Provide the [X, Y] coordinate of the cell's center where the given text is located.  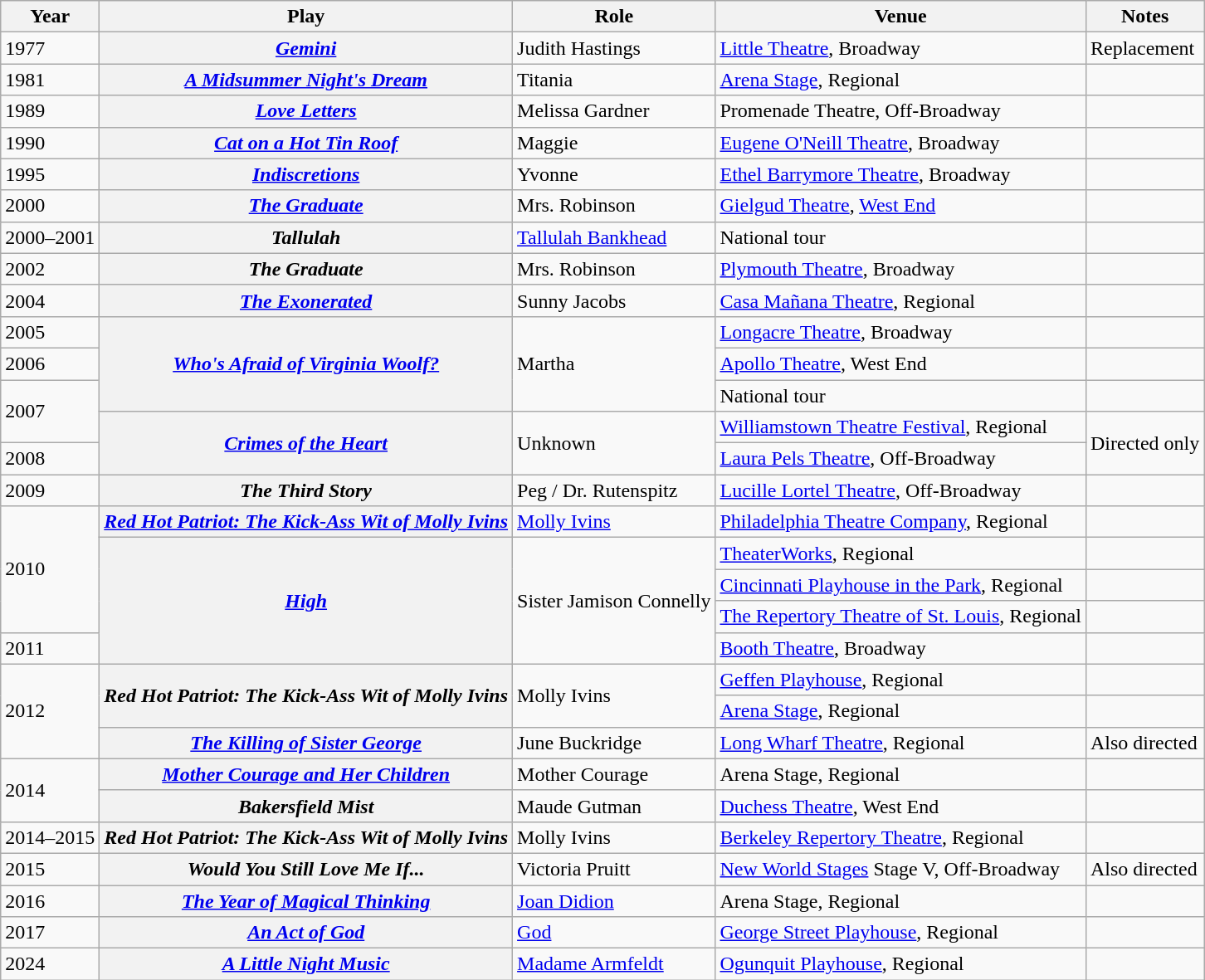
Year [50, 17]
Bakersfield Mist [306, 806]
Booth Theatre, Broadway [901, 648]
Replacement [1144, 48]
Madame Armfeldt [614, 964]
1977 [50, 48]
Titania [614, 80]
Would You Still Love Me If... [306, 869]
2015 [50, 869]
The Killing of Sister George [306, 743]
Longacre Theatre, Broadway [901, 332]
Gemini [306, 48]
Love Letters [306, 111]
Notes [1144, 17]
An Act of God [306, 933]
Joan Didion [614, 900]
A Little Night Music [306, 964]
1995 [50, 174]
Directed only [1144, 443]
Melissa Gardner [614, 111]
1989 [50, 111]
Ogunquit Playhouse, Regional [901, 964]
Philadelphia Theatre Company, Regional [901, 522]
Ethel Barrymore Theatre, Broadway [901, 174]
The Third Story [306, 490]
Crimes of the Heart [306, 443]
George Street Playhouse, Regional [901, 933]
Martha [614, 363]
Lucille Lortel Theatre, Off-Broadway [901, 490]
Promenade Theatre, Off-Broadway [901, 111]
Duchess Theatre, West End [901, 806]
Cat on a Hot Tin Roof [306, 143]
New World Stages Stage V, Off-Broadway [901, 869]
2002 [50, 269]
2007 [50, 412]
Peg / Dr. Rutenspitz [614, 490]
Role [614, 17]
Maggie [614, 143]
Sister Jamison Connelly [614, 601]
The Year of Magical Thinking [306, 900]
2009 [50, 490]
Tallulah Bankhead [614, 237]
2004 [50, 300]
Maude Gutman [614, 806]
A Midsummer Night's Dream [306, 80]
Judith Hastings [614, 48]
The Exonerated [306, 300]
The Repertory Theatre of St. Louis, Regional [901, 617]
Berkeley Repertory Theatre, Regional [901, 837]
Apollo Theatre, West End [901, 363]
Who's Afraid of Virginia Woolf? [306, 363]
God [614, 933]
Little Theatre, Broadway [901, 48]
Casa Mañana Theatre, Regional [901, 300]
2005 [50, 332]
Indiscretions [306, 174]
Laura Pels Theatre, Off-Broadway [901, 459]
Mother Courage and Her Children [306, 774]
Cincinnati Playhouse in the Park, Regional [901, 585]
High [306, 601]
Yvonne [614, 174]
1990 [50, 143]
June Buckridge [614, 743]
TheaterWorks, Regional [901, 553]
Unknown [614, 443]
2016 [50, 900]
2012 [50, 711]
Plymouth Theatre, Broadway [901, 269]
Gielgud Theatre, West End [901, 206]
2000–2001 [50, 237]
2014–2015 [50, 837]
2008 [50, 459]
2014 [50, 790]
Play [306, 17]
Williamstown Theatre Festival, Regional [901, 427]
Geffen Playhouse, Regional [901, 680]
2017 [50, 933]
2024 [50, 964]
2010 [50, 569]
Long Wharf Theatre, Regional [901, 743]
Mother Courage [614, 774]
Victoria Pruitt [614, 869]
2000 [50, 206]
Sunny Jacobs [614, 300]
1981 [50, 80]
Eugene O'Neill Theatre, Broadway [901, 143]
Venue [901, 17]
2006 [50, 363]
Tallulah [306, 237]
2011 [50, 648]
